From the cell containing the given text, extract its center point as [x, y] coordinate. 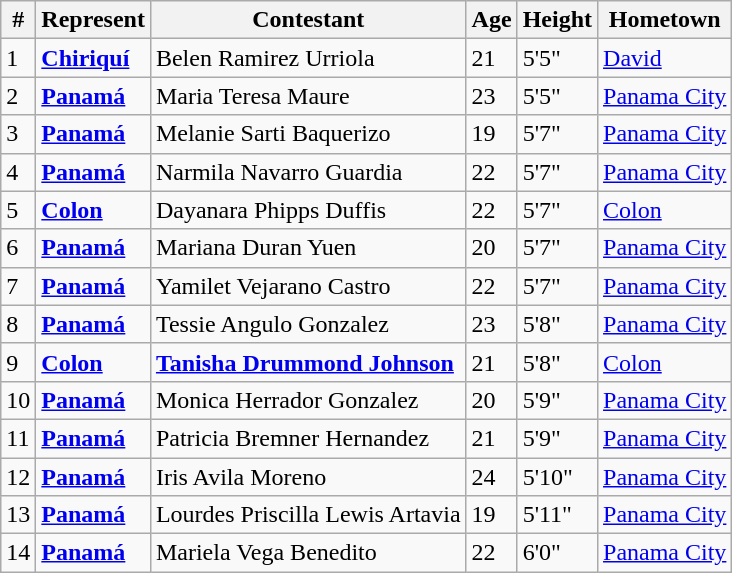
Mariana Duran Yuen [308, 248]
2 [18, 96]
6'0" [557, 553]
10 [18, 400]
Melanie Sarti Baquerizo [308, 134]
Height [557, 20]
12 [18, 477]
Contestant [308, 20]
3 [18, 134]
David [665, 58]
4 [18, 172]
5'10" [557, 477]
Lourdes Priscilla Lewis Artavia [308, 515]
Chiriquí [94, 58]
1 [18, 58]
7 [18, 286]
24 [492, 477]
# [18, 20]
Maria Teresa Maure [308, 96]
Mariela Vega Benedito [308, 553]
Age [492, 20]
Tanisha Drummond Johnson [308, 362]
11 [18, 438]
Represent [94, 20]
5 [18, 210]
Dayanara Phipps Duffis [308, 210]
Monica Herrador Gonzalez [308, 400]
14 [18, 553]
Belen Ramirez Urriola [308, 58]
5'11" [557, 515]
13 [18, 515]
Iris Avila Moreno [308, 477]
6 [18, 248]
Narmila Navarro Guardia [308, 172]
Hometown [665, 20]
Tessie Angulo Gonzalez [308, 324]
9 [18, 362]
Yamilet Vejarano Castro [308, 286]
Patricia Bremner Hernandez [308, 438]
8 [18, 324]
